Find where the given text appears and provide that cell's center as [x, y] coordinate. 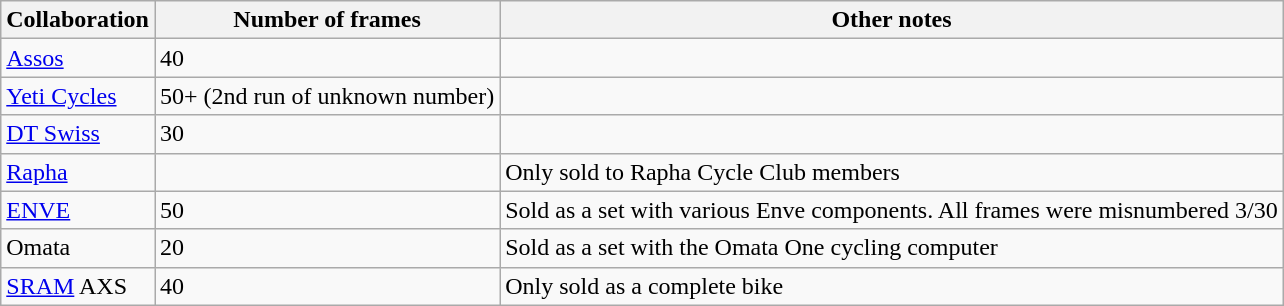
Assos [78, 58]
Number of frames [326, 20]
Omata [78, 248]
Only sold as a complete bike [892, 286]
SRAM AXS [78, 286]
Rapha [78, 172]
Only sold to Rapha Cycle Club members [892, 172]
50 [326, 210]
DT Swiss [78, 134]
50+ (2nd run of unknown number) [326, 96]
Sold as a set with various Enve components. All frames were misnumbered 3/30 [892, 210]
20 [326, 248]
Other notes [892, 20]
Yeti Cycles [78, 96]
30 [326, 134]
Sold as a set with the Omata One cycling computer [892, 248]
ENVE [78, 210]
Collaboration [78, 20]
